Search for the cell housing the specified text and yield its [X, Y] center coordinate. 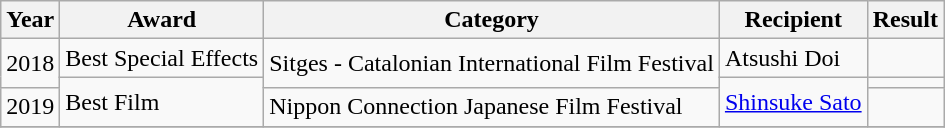
Sitges - Catalonian International Film Festival [492, 64]
2019 [30, 107]
Year [30, 20]
Atsushi Doi [793, 58]
Best Film [162, 102]
Category [492, 20]
2018 [30, 64]
Recipient [793, 20]
Result [905, 20]
Award [162, 20]
Shinsuke Sato [793, 102]
Nippon Connection Japanese Film Festival [492, 107]
Best Special Effects [162, 58]
